Provide the [X, Y] coordinate of the cell's center where the given text is located.  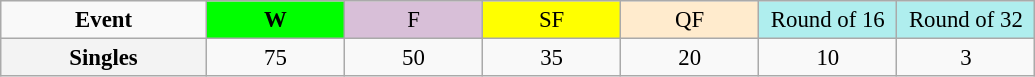
Event [104, 20]
Round of 32 [966, 20]
20 [690, 58]
75 [275, 58]
35 [552, 58]
W [275, 20]
QF [690, 20]
Singles [104, 58]
F [413, 20]
SF [552, 20]
10 [828, 58]
Round of 16 [828, 20]
50 [413, 58]
3 [966, 58]
